Capture the cell that displays the provided text and extract its [X, Y] central coordinate. 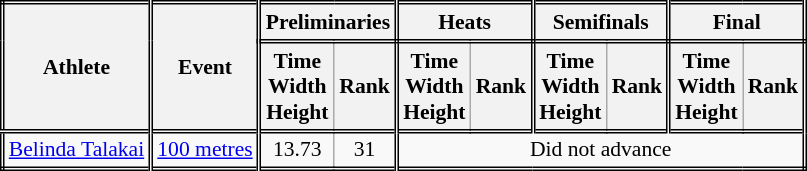
100 metres [205, 150]
Semifinals [601, 22]
Event [205, 67]
Final [737, 22]
13.73 [296, 150]
Belinda Talakai [76, 150]
Did not advance [601, 150]
Preliminaries [328, 22]
31 [366, 150]
Heats [465, 22]
Athlete [76, 67]
